Find where the given text appears and provide that cell's center as (X, Y) coordinate. 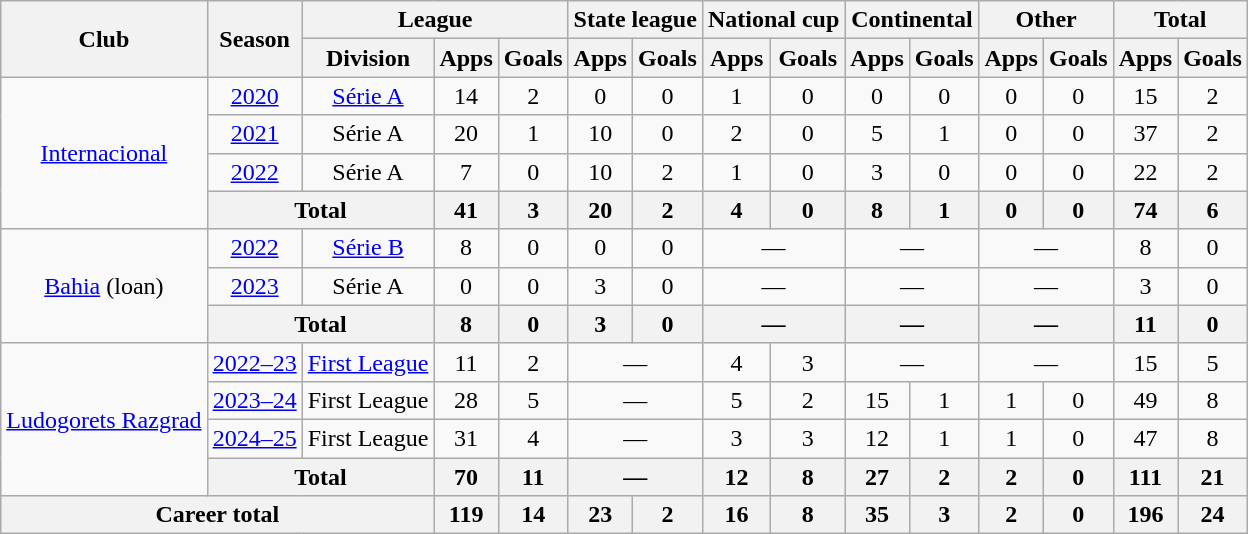
49 (1145, 400)
23 (600, 515)
2023–24 (254, 400)
State league (635, 20)
Division (368, 58)
111 (1145, 477)
74 (1145, 210)
Other (1046, 20)
2022–23 (254, 362)
2020 (254, 96)
196 (1145, 515)
37 (1145, 134)
70 (466, 477)
41 (466, 210)
2024–25 (254, 438)
31 (466, 438)
Ludogorets Razgrad (104, 419)
2021 (254, 134)
Club (104, 39)
Bahia (loan) (104, 286)
Season (254, 39)
6 (1213, 210)
7 (466, 172)
League (435, 20)
Série B (368, 248)
47 (1145, 438)
21 (1213, 477)
Internacional (104, 153)
119 (466, 515)
28 (466, 400)
Career total (218, 515)
35 (877, 515)
24 (1213, 515)
27 (877, 477)
National cup (773, 20)
2023 (254, 286)
Continental (912, 20)
16 (736, 515)
22 (1145, 172)
